Search for the cell housing the specified text and yield its (X, Y) center coordinate. 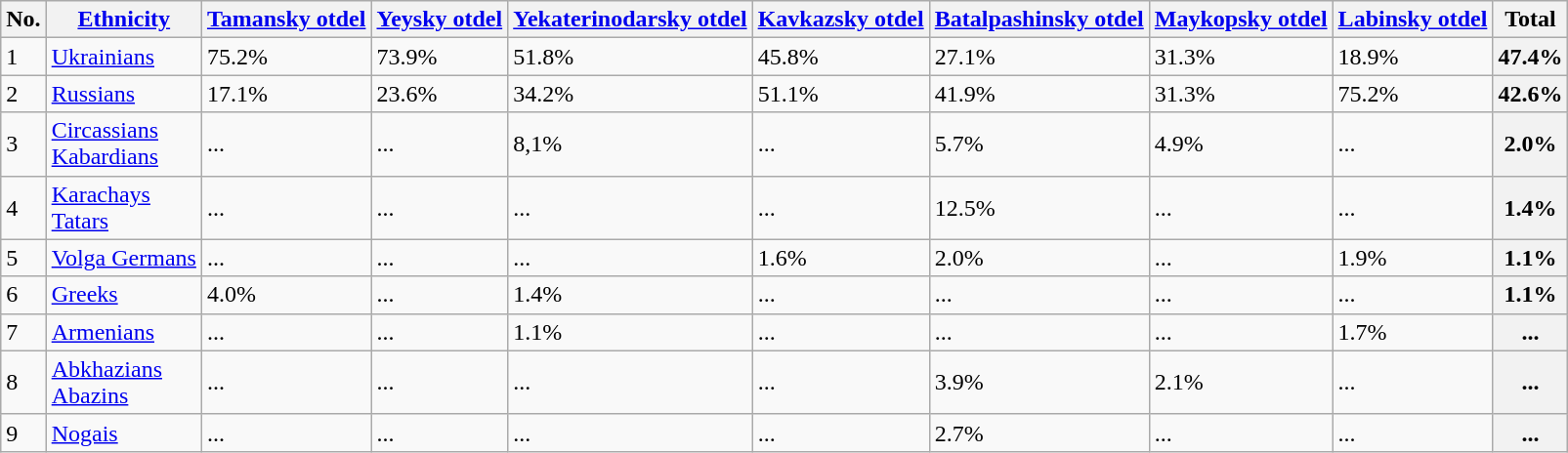
Yekaterinodarsky otdel (630, 20)
AbkhaziansAbazins (123, 383)
8,1% (630, 144)
Maykopsky otdel (1241, 20)
73.9% (440, 57)
Greeks (123, 295)
Labinsky otdel (1413, 20)
No. (23, 20)
12.5% (1039, 207)
Ukrainians (123, 57)
23.6% (440, 94)
1.7% (1413, 332)
Armenians (123, 332)
Volga Germans (123, 258)
6 (23, 295)
1.6% (840, 258)
Ethnicity (123, 20)
51.1% (840, 94)
2 (23, 94)
CircassiansKabardians (123, 144)
7 (23, 332)
45.8% (840, 57)
41.9% (1039, 94)
27.1% (1039, 57)
5 (23, 258)
Tamansky otdel (286, 20)
4.9% (1241, 144)
18.9% (1413, 57)
Nogais (123, 432)
47.4% (1530, 57)
Yeysky otdel (440, 20)
42.6% (1530, 94)
3.9% (1039, 383)
9 (23, 432)
5.7% (1039, 144)
1 (23, 57)
4.0% (286, 295)
2.1% (1241, 383)
Total (1530, 20)
2.7% (1039, 432)
34.2% (630, 94)
Kavkazsky otdel (840, 20)
8 (23, 383)
3 (23, 144)
Batalpashinsky otdel (1039, 20)
17.1% (286, 94)
1.9% (1413, 258)
Russians (123, 94)
KarachaysTatars (123, 207)
51.8% (630, 57)
4 (23, 207)
